Find where the given text appears and provide that cell's center as [x, y] coordinate. 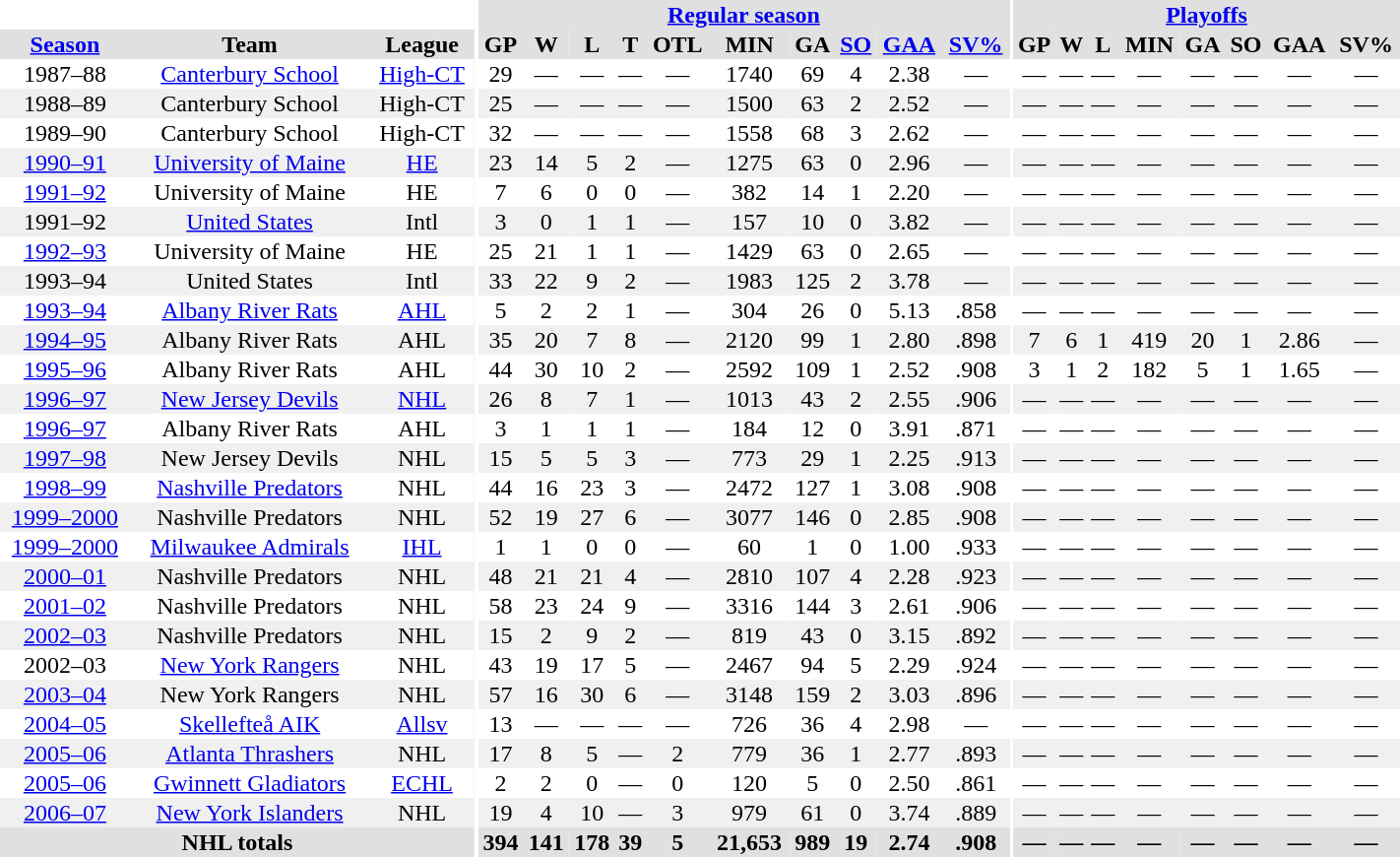
2.85 [910, 517]
1983 [749, 281]
1994–95 [65, 340]
182 [1149, 369]
New York Islanders [250, 813]
1997–98 [65, 458]
2003–04 [65, 694]
.861 [977, 783]
1558 [749, 133]
979 [749, 813]
94 [812, 665]
32 [500, 133]
1995–96 [65, 369]
779 [749, 754]
2.25 [910, 458]
27 [592, 517]
3.08 [910, 488]
.889 [977, 813]
2.65 [910, 251]
48 [500, 576]
819 [749, 635]
773 [749, 458]
3.03 [910, 694]
1740 [749, 74]
.933 [977, 547]
22 [546, 281]
2004–05 [65, 724]
107 [812, 576]
3.82 [910, 222]
2.61 [910, 606]
13 [500, 724]
2120 [749, 340]
.858 [977, 310]
.896 [977, 694]
5.13 [910, 310]
2.62 [910, 133]
1275 [749, 163]
Season [65, 44]
League [421, 44]
Gwinnett Gladiators [250, 783]
2.74 [910, 842]
2.80 [910, 340]
2.98 [910, 724]
12 [812, 428]
.913 [977, 458]
2.55 [910, 399]
2.77 [910, 754]
69 [812, 74]
1013 [749, 399]
3.91 [910, 428]
419 [1149, 340]
99 [812, 340]
989 [812, 842]
382 [749, 192]
52 [500, 517]
2.29 [910, 665]
125 [812, 281]
ECHL [421, 783]
184 [749, 428]
3.78 [910, 281]
IHL [421, 547]
2.96 [910, 163]
1500 [749, 103]
146 [812, 517]
2472 [749, 488]
726 [749, 724]
1988–89 [65, 103]
60 [749, 547]
1990–91 [65, 163]
Atlanta Thrashers [250, 754]
57 [500, 694]
3077 [749, 517]
.924 [977, 665]
141 [546, 842]
3316 [749, 606]
2.38 [910, 74]
2592 [749, 369]
35 [500, 340]
Regular season [743, 15]
304 [749, 310]
2467 [749, 665]
39 [630, 842]
1992–93 [65, 251]
T [630, 44]
Allsv [421, 724]
109 [812, 369]
157 [749, 222]
2.20 [910, 192]
2000–01 [65, 576]
2.28 [910, 576]
2.86 [1300, 340]
Skellefteå AIK [250, 724]
2810 [749, 576]
1.65 [1300, 369]
21,653 [749, 842]
Playoffs [1207, 15]
3148 [749, 694]
159 [812, 694]
178 [592, 842]
.893 [977, 754]
2.50 [910, 783]
.898 [977, 340]
.923 [977, 576]
1429 [749, 251]
1989–90 [65, 133]
3.15 [910, 635]
Team [250, 44]
127 [812, 488]
61 [812, 813]
1998–99 [65, 488]
2001–02 [65, 606]
OTL [677, 44]
120 [749, 783]
1.00 [910, 547]
3.74 [910, 813]
394 [500, 842]
NHL totals [237, 842]
68 [812, 133]
.892 [977, 635]
Milwaukee Admirals [250, 547]
24 [592, 606]
33 [500, 281]
1987–88 [65, 74]
.871 [977, 428]
144 [812, 606]
2006–07 [65, 813]
58 [500, 606]
